Return (X, Y) of the center of cell containing provided text 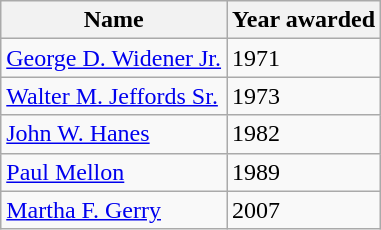
Paul Mellon (114, 172)
1982 (304, 134)
1971 (304, 58)
Walter M. Jeffords Sr. (114, 96)
1989 (304, 172)
Year awarded (304, 20)
1973 (304, 96)
Martha F. Gerry (114, 210)
John W. Hanes (114, 134)
2007 (304, 210)
George D. Widener Jr. (114, 58)
Name (114, 20)
